From the cell containing the given text, extract its center point as [x, y] coordinate. 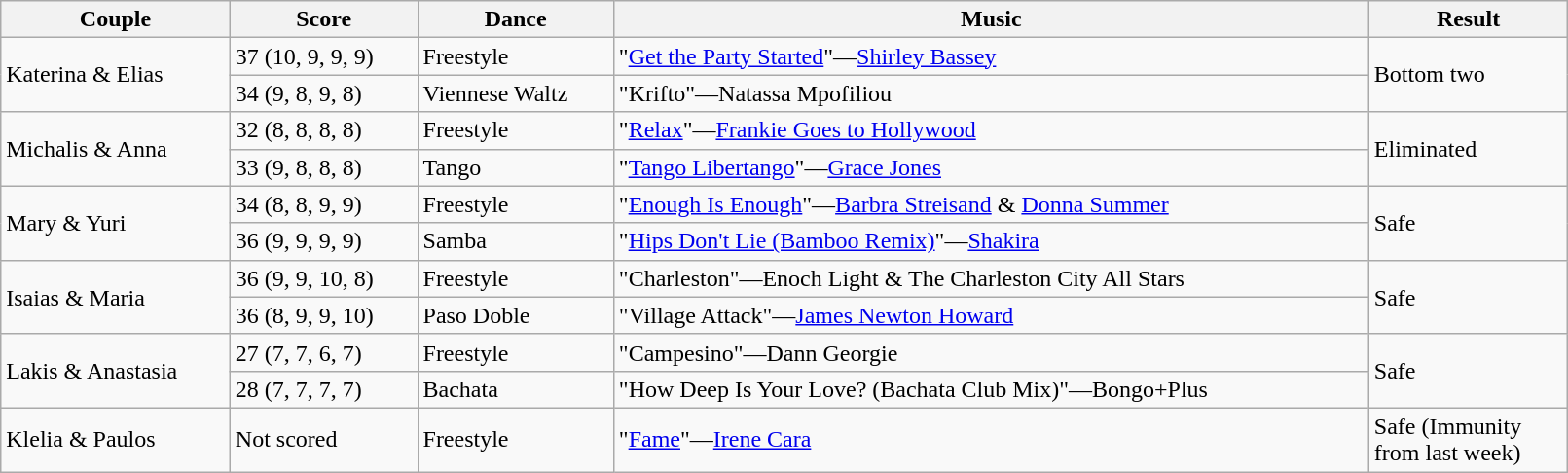
"Get the Party Started"—Shirley Bassey [991, 56]
34 (8, 8, 9, 9) [323, 204]
Result [1468, 19]
Safe (Immunityfrom last week) [1468, 440]
"Charleston"—Enoch Light & The Charleston City All Stars [991, 278]
Katerina & Elias [116, 75]
Tango [516, 167]
Lakis & Anastasia [116, 371]
Viennese Waltz [516, 93]
Bottom two [1468, 75]
Eliminated [1468, 149]
37 (10, 9, 9, 9) [323, 56]
Dance [516, 19]
"Village Attack"—James Newton Howard [991, 315]
Music [991, 19]
"Krifto"—Natassa Mpofiliou [991, 93]
36 (9, 9, 9, 9) [323, 241]
"Relax"—Frankie Goes to Hollywood [991, 130]
Michalis & Anna [116, 149]
27 (7, 7, 6, 7) [323, 352]
"Enough Is Enough"—Barbra Streisand & Donna Summer [991, 204]
Bachata [516, 389]
"Campesino"—Dann Georgie [991, 352]
32 (8, 8, 8, 8) [323, 130]
Paso Doble [516, 315]
Couple [116, 19]
Klelia & Paulos [116, 440]
"Fame"—Irene Cara [991, 440]
"Hips Don't Lie (Bamboo Remix)"—Shakira [991, 241]
28 (7, 7, 7, 7) [323, 389]
"How Deep Is Your Love? (Bachata Club Mix)"—Bongo+Plus [991, 389]
Not scored [323, 440]
34 (9, 8, 9, 8) [323, 93]
"Tango Libertango"—Grace Jones [991, 167]
Mary & Yuri [116, 223]
33 (9, 8, 8, 8) [323, 167]
36 (9, 9, 10, 8) [323, 278]
Samba [516, 241]
Isaias & Maria [116, 297]
Score [323, 19]
36 (8, 9, 9, 10) [323, 315]
